Return the [X, Y] coordinate for the center point of the cell that contains the specified text.  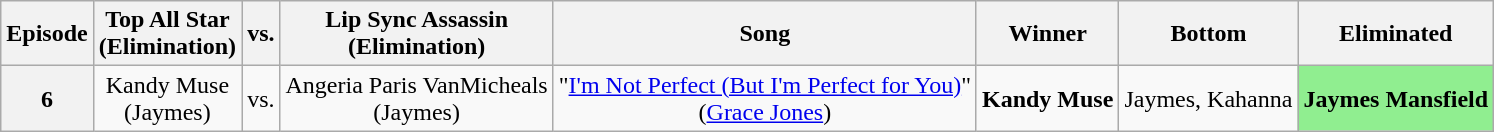
Bottom [1208, 34]
"I'm Not Perfect (But I'm Perfect for You)"(Grace Jones) [764, 98]
Lip Sync Assassin(Elimination) [416, 34]
Song [764, 34]
Angeria Paris VanMicheals(Jaymes) [416, 98]
Kandy Muse(Jaymes) [167, 98]
Kandy Muse [1047, 98]
Episode [47, 34]
Eliminated [1396, 34]
6 [47, 98]
Winner [1047, 34]
Jaymes, Kahanna [1208, 98]
Jaymes Mansfield [1396, 98]
Top All Star(Elimination) [167, 34]
